Capture the cell that displays the provided text and extract its [X, Y] central coordinate. 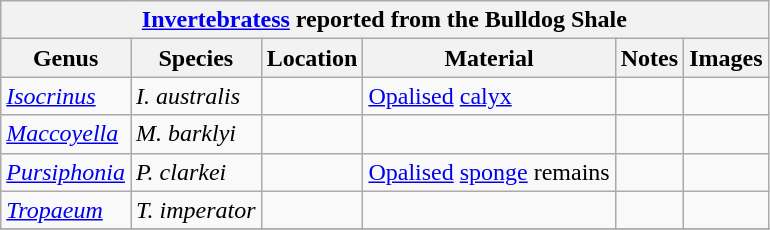
Species [196, 58]
Opalised sponge remains [489, 172]
Location [312, 58]
Isocrinus [66, 96]
Material [489, 58]
Pursiphonia [66, 172]
M. barklyi [196, 134]
Notes [649, 58]
Maccoyella [66, 134]
Genus [66, 58]
Invertebratess reported from the Bulldog Shale [384, 20]
T. imperator [196, 210]
Opalised calyx [489, 96]
P. clarkei [196, 172]
Images [726, 58]
I. australis [196, 96]
Tropaeum [66, 210]
